For the text-containing cell, return its midpoint in (X, Y) coordinate format. 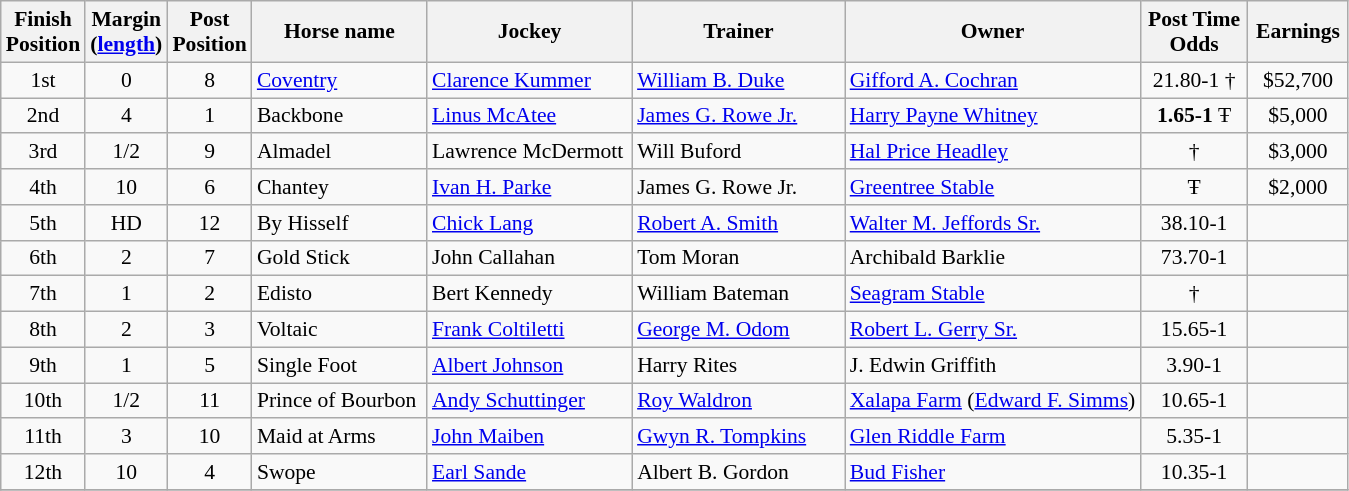
Gwyn R. Tompkins (738, 437)
21.80-1 † (1194, 80)
Ŧ (1194, 187)
Edisto (340, 294)
Walter M. Jeffords Sr. (993, 223)
Albert B. Gordon (738, 472)
Lawrence McDermott (530, 152)
$3,000 (1298, 152)
J. Edwin Griffith (993, 365)
1st (43, 80)
Gifford A. Cochran (993, 80)
Clarence Kummer (530, 80)
Margin (length) (126, 32)
Robert A. Smith (738, 223)
By Hisself (340, 223)
HD (126, 223)
Tom Moran (738, 258)
12 (209, 223)
John Maiben (530, 437)
John Callahan (530, 258)
Ivan H. Parke (530, 187)
Roy Waldron (738, 401)
Frank Coltiletti (530, 330)
10th (43, 401)
Owner (993, 32)
Linus McAtee (530, 116)
5.35-1 (1194, 437)
$52,700 (1298, 80)
George M. Odom (738, 330)
Seagram Stable (993, 294)
7th (43, 294)
2nd (43, 116)
7 (209, 258)
Trainer (738, 32)
Jockey (530, 32)
12th (43, 472)
Albert Johnson (530, 365)
9th (43, 365)
10.35-1 (1194, 472)
11th (43, 437)
38.10-1 (1194, 223)
1.65-1 Ŧ (1194, 116)
Andy Schuttinger (530, 401)
Archibald Barklie (993, 258)
10.65-1 (1194, 401)
Greentree Stable (993, 187)
73.70-1 (1194, 258)
Post Time Odds (1194, 32)
0 (126, 80)
$5,000 (1298, 116)
Almadel (340, 152)
Maid at Arms (340, 437)
5th (43, 223)
Post Position (209, 32)
6th (43, 258)
Bert Kennedy (530, 294)
Swope (340, 472)
Gold Stick (340, 258)
Coventry (340, 80)
William B. Duke (738, 80)
5 (209, 365)
3rd (43, 152)
Voltaic (340, 330)
Xalapa Farm (Edward F. Simms) (993, 401)
Hal Price Headley (993, 152)
Chantey (340, 187)
8th (43, 330)
Prince of Bourbon (340, 401)
Earl Sande (530, 472)
Robert L. Gerry Sr. (993, 330)
Single Foot (340, 365)
Glen Riddle Farm (993, 437)
15.65-1 (1194, 330)
Chick Lang (530, 223)
Will Buford (738, 152)
Bud Fisher (993, 472)
William Bateman (738, 294)
3.90-1 (1194, 365)
9 (209, 152)
Finish Position (43, 32)
8 (209, 80)
Backbone (340, 116)
Harry Payne Whitney (993, 116)
Horse name (340, 32)
4th (43, 187)
Harry Rites (738, 365)
Earnings (1298, 32)
6 (209, 187)
11 (209, 401)
$2,000 (1298, 187)
